Output the (X, Y) coordinate of the center of the cell containing the given text.  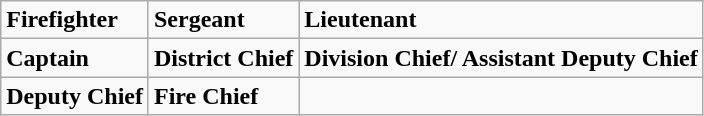
Deputy Chief (75, 96)
Division Chief/ Assistant Deputy Chief (501, 58)
Firefighter (75, 20)
Fire Chief (223, 96)
Lieutenant (501, 20)
Sergeant (223, 20)
Captain (75, 58)
District Chief (223, 58)
